Return [X, Y] of the center of cell containing provided text 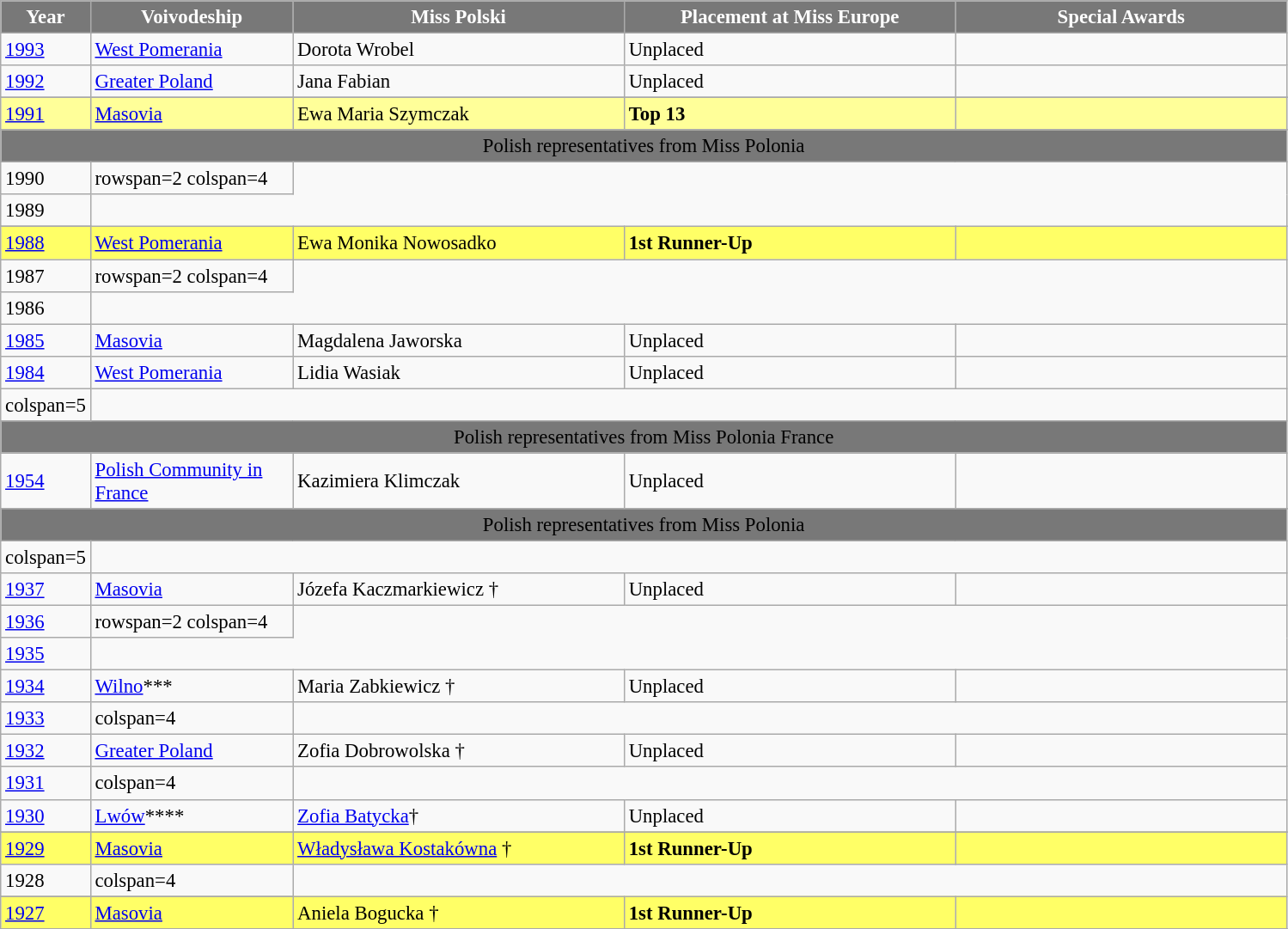
Voivodeship [192, 17]
Year [46, 17]
Polish Community in France [192, 481]
Józefa Kaczmarkiewicz † [459, 590]
1954 [46, 481]
Maria Zabkiewicz † [459, 687]
1933 [46, 718]
1929 [46, 848]
Polish representatives from Miss Polonia France [644, 437]
Aniela Bogucka † [459, 913]
Kazimiera Klimczak [459, 481]
1992 [46, 82]
1987 [46, 276]
1936 [46, 622]
Placement at Miss Europe [790, 17]
Lidia Wasiak [459, 372]
1985 [46, 340]
1937 [46, 590]
Jana Fabian [459, 82]
Wilno*** [192, 687]
1930 [46, 816]
1932 [46, 751]
Lwów**** [192, 816]
Dorota Wrobel [459, 50]
Special Awards [1121, 17]
Ewa Maria Szymczak [459, 114]
1935 [46, 654]
Zofia Batycka† [459, 816]
1934 [46, 687]
Top 13 [790, 114]
1989 [46, 211]
1988 [46, 243]
1986 [46, 308]
1931 [46, 784]
Zofia Dobrowolska † [459, 751]
1991 [46, 114]
1984 [46, 372]
1928 [46, 880]
Magdalena Jaworska [459, 340]
Władysława Kostakówna † [459, 848]
Ewa Monika Nowosadko [459, 243]
1993 [46, 50]
1990 [46, 179]
1927 [46, 913]
Miss Polski [459, 17]
